Provide the (x, y) coordinate of the cell's center where the given text is located.  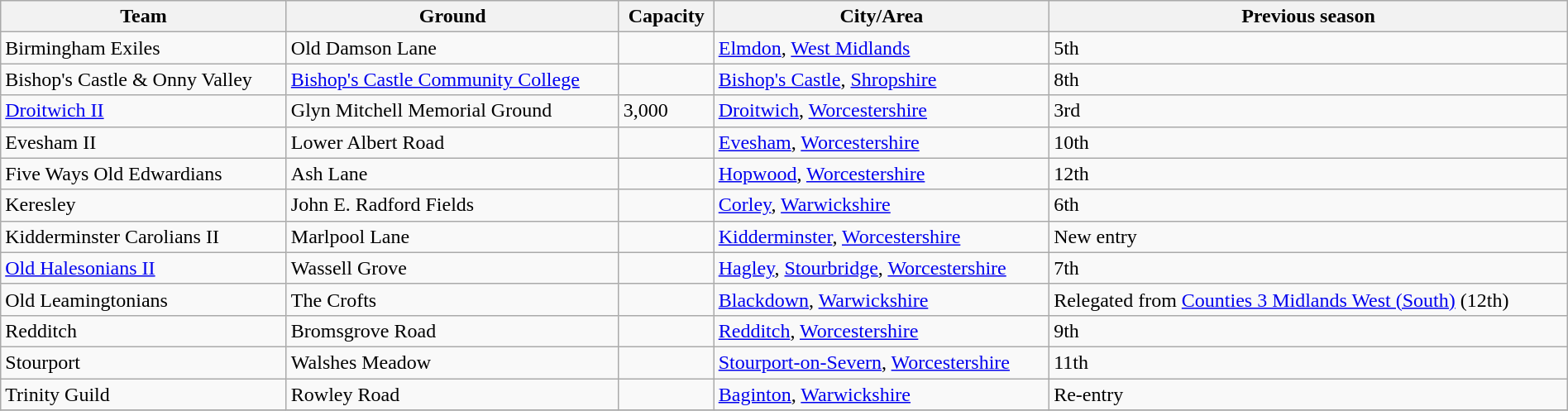
Rowley Road (452, 394)
New entry (1308, 237)
Wassell Grove (452, 268)
Birmingham Exiles (144, 48)
3rd (1308, 111)
6th (1308, 205)
Glyn Mitchell Memorial Ground (452, 111)
Stourport (144, 362)
Old Leamingtonians (144, 299)
Walshes Meadow (452, 362)
5th (1308, 48)
Corley, Warwickshire (882, 205)
Kidderminster Carolians II (144, 237)
Previous season (1308, 17)
John E. Radford Fields (452, 205)
3,000 (667, 111)
Team (144, 17)
Keresley (144, 205)
Redditch, Worcestershire (882, 331)
Blackdown, Warwickshire (882, 299)
Elmdon, West Midlands (882, 48)
City/Area (882, 17)
Evesham, Worcestershire (882, 142)
Old Halesonians II (144, 268)
Bishop's Castle, Shropshire (882, 79)
8th (1308, 79)
Bishop's Castle & Onny Valley (144, 79)
The Crofts (452, 299)
Evesham II (144, 142)
Bromsgrove Road (452, 331)
Re-entry (1308, 394)
Droitwich II (144, 111)
7th (1308, 268)
Ground (452, 17)
Ash Lane (452, 174)
Lower Albert Road (452, 142)
Kidderminster, Worcestershire (882, 237)
Hopwood, Worcestershire (882, 174)
11th (1308, 362)
Stourport-on-Severn, Worcestershire (882, 362)
Five Ways Old Edwardians (144, 174)
Hagley, Stourbridge, Worcestershire (882, 268)
Redditch (144, 331)
12th (1308, 174)
Marlpool Lane (452, 237)
Baginton, Warwickshire (882, 394)
Bishop's Castle Community College (452, 79)
Capacity (667, 17)
Droitwich, Worcestershire (882, 111)
Old Damson Lane (452, 48)
10th (1308, 142)
Trinity Guild (144, 394)
Relegated from Counties 3 Midlands West (South) (12th) (1308, 299)
9th (1308, 331)
